Extract the [x, y] coordinate from the center of the cell holding the provided text.  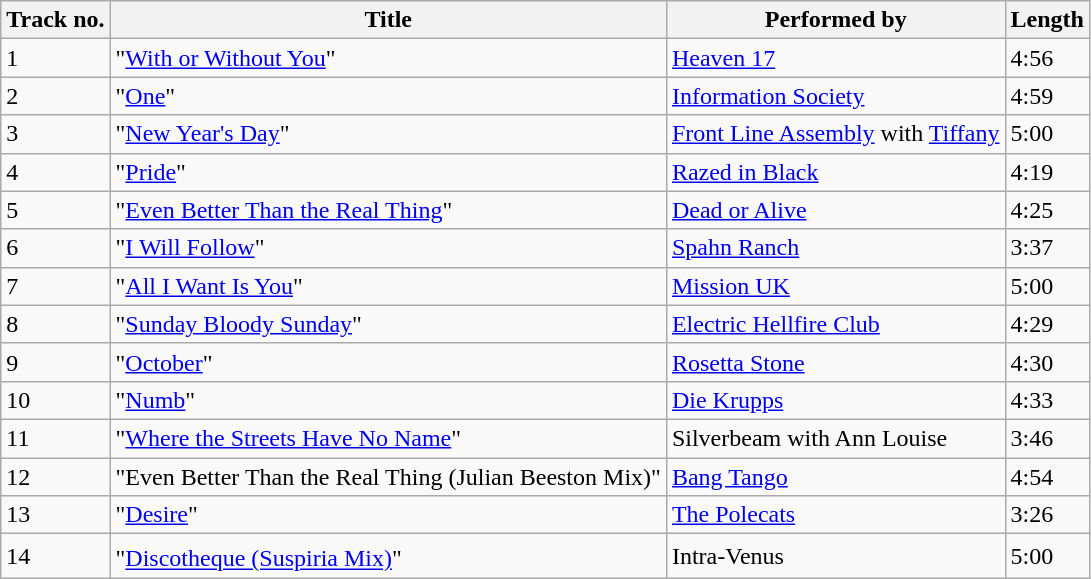
3:37 [1047, 248]
11 [56, 438]
3:46 [1047, 438]
"Pride" [388, 172]
8 [56, 324]
Rosetta Stone [836, 362]
Electric Hellfire Club [836, 324]
"Even Better Than the Real Thing" [388, 210]
7 [56, 286]
Track no. [56, 20]
6 [56, 248]
"One" [388, 96]
"Discotheque (Suspiria Mix)" [388, 556]
"New Year's Day" [388, 134]
4 [56, 172]
"Numb" [388, 400]
Performed by [836, 20]
Heaven 17 [836, 58]
1 [56, 58]
Intra-Venus [836, 556]
"All I Want Is You" [388, 286]
Front Line Assembly with Tiffany [836, 134]
Length [1047, 20]
Title [388, 20]
4:30 [1047, 362]
Spahn Ranch [836, 248]
"I Will Follow" [388, 248]
10 [56, 400]
13 [56, 515]
Dead or Alive [836, 210]
Silverbeam with Ann Louise [836, 438]
4:19 [1047, 172]
"Where the Streets Have No Name" [388, 438]
2 [56, 96]
4:54 [1047, 477]
5 [56, 210]
"Sunday Bloody Sunday" [388, 324]
14 [56, 556]
4:29 [1047, 324]
4:59 [1047, 96]
"Desire" [388, 515]
9 [56, 362]
The Polecats [836, 515]
4:25 [1047, 210]
"Even Better Than the Real Thing (Julian Beeston Mix)" [388, 477]
Razed in Black [836, 172]
"With or Without You" [388, 58]
Bang Tango [836, 477]
Information Society [836, 96]
Die Krupps [836, 400]
12 [56, 477]
3 [56, 134]
3:26 [1047, 515]
Mission UK [836, 286]
"October" [388, 362]
4:56 [1047, 58]
4:33 [1047, 400]
